Scan for the cell matching the given text and deliver its [x, y] coordinate at center. 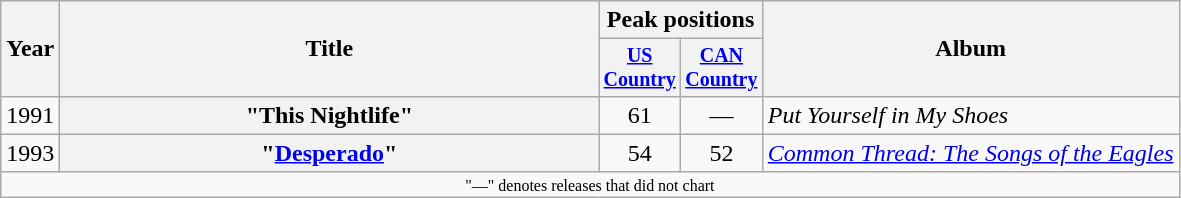
US Country [640, 68]
61 [640, 115]
1991 [30, 115]
Common Thread: The Songs of the Eagles [970, 153]
1993 [30, 153]
54 [640, 153]
Peak positions [680, 20]
52 [722, 153]
CAN Country [722, 68]
"This Nightlife" [330, 115]
Year [30, 49]
Title [330, 49]
— [722, 115]
Album [970, 49]
"—" denotes releases that did not chart [590, 184]
"Desperado" [330, 153]
Put Yourself in My Shoes [970, 115]
